Locate the cell with the specified text and output its [X, Y] center coordinate. 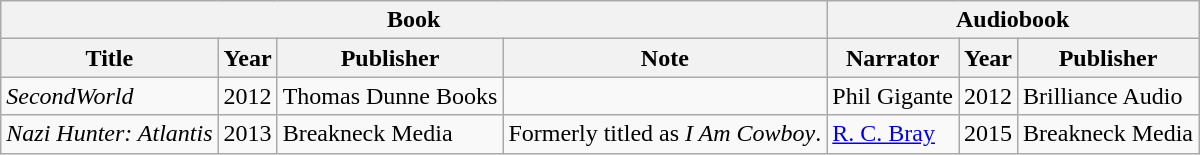
Formerly titled as I Am Cowboy. [665, 134]
Note [665, 58]
Title [110, 58]
Narrator [893, 58]
2015 [988, 134]
Phil Gigante [893, 96]
Audiobook [1013, 20]
Book [414, 20]
SecondWorld [110, 96]
Thomas Dunne Books [390, 96]
Nazi Hunter: Atlantis [110, 134]
2013 [248, 134]
Brilliance Audio [1108, 96]
R. C. Bray [893, 134]
